Find where the given text appears and provide that cell's center as (X, Y) coordinate. 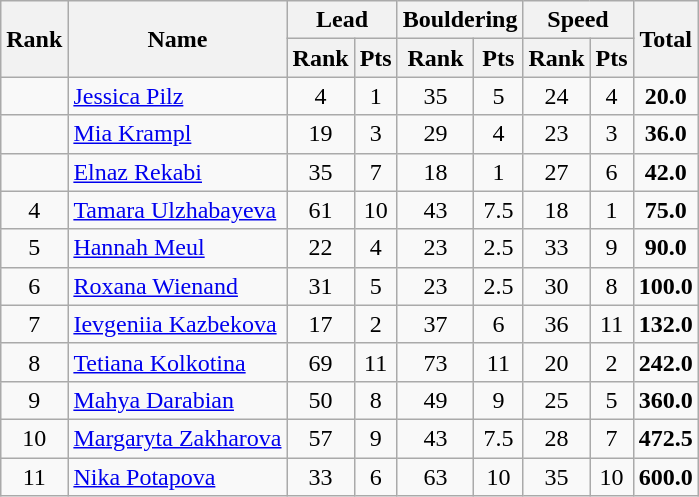
242.0 (666, 362)
31 (320, 286)
63 (436, 477)
75.0 (666, 210)
Total (666, 39)
132.0 (666, 324)
Speed (578, 20)
20 (556, 362)
36.0 (666, 134)
Ievgeniia Kazbekova (178, 324)
19 (320, 134)
17 (320, 324)
Bouldering (460, 20)
100.0 (666, 286)
24 (556, 96)
Jessica Pilz (178, 96)
Roxana Wienand (178, 286)
360.0 (666, 400)
25 (556, 400)
50 (320, 400)
Margaryta Zakharova (178, 438)
27 (556, 172)
Name (178, 39)
69 (320, 362)
Mahya Darabian (178, 400)
Tamara Ulzhabayeva (178, 210)
36 (556, 324)
90.0 (666, 248)
Mia Krampl (178, 134)
73 (436, 362)
37 (436, 324)
Hannah Meul (178, 248)
29 (436, 134)
30 (556, 286)
Tetiana Kolkotina (178, 362)
42.0 (666, 172)
61 (320, 210)
28 (556, 438)
49 (436, 400)
Lead (342, 20)
Elnaz Rekabi (178, 172)
472.5 (666, 438)
20.0 (666, 96)
Nika Potapova (178, 477)
600.0 (666, 477)
57 (320, 438)
22 (320, 248)
